For the text-containing cell, return its midpoint in (x, y) coordinate format. 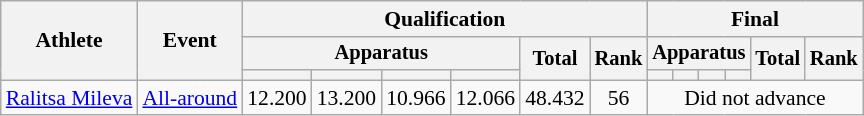
13.200 (346, 98)
Ralitsa Mileva (70, 98)
10.966 (416, 98)
Athlete (70, 40)
56 (619, 98)
12.066 (486, 98)
Event (190, 40)
12.200 (276, 98)
All-around (190, 98)
Qualification (444, 19)
Final (754, 19)
48.432 (554, 98)
Did not advance (754, 98)
